Capture the cell that displays the provided text and extract its (x, y) central coordinate. 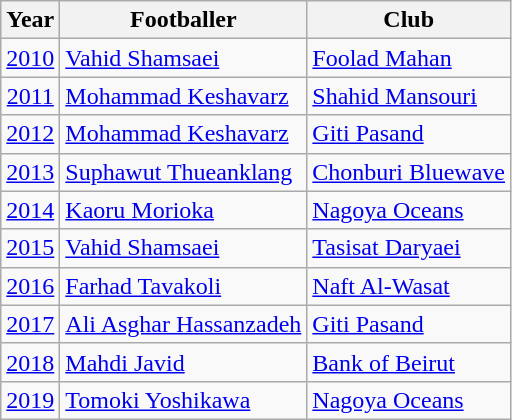
2019 (30, 400)
Bank of Beirut (409, 362)
Shahid Mansouri (409, 96)
Foolad Mahan (409, 58)
Ali Asghar Hassanzadeh (184, 324)
2016 (30, 286)
2015 (30, 248)
Tomoki Yoshikawa (184, 400)
Mahdi Javid (184, 362)
Club (409, 20)
Suphawut Thueanklang (184, 172)
2010 (30, 58)
2017 (30, 324)
Footballer (184, 20)
2011 (30, 96)
Chonburi Bluewave (409, 172)
2013 (30, 172)
2012 (30, 134)
2018 (30, 362)
2014 (30, 210)
Farhad Tavakoli (184, 286)
Kaoru Morioka (184, 210)
Naft Al-Wasat (409, 286)
Tasisat Daryaei (409, 248)
Year (30, 20)
